Determine the [X, Y] coordinate at the center of the cell enclosing the given text.  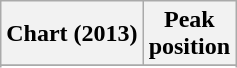
Peakposition [189, 34]
Chart (2013) [72, 34]
